Return [X, Y] of the center of cell containing provided text 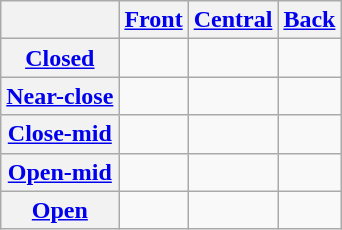
Open [60, 210]
Front [154, 20]
Close-mid [60, 134]
Back [310, 20]
Near-close [60, 96]
Central [233, 20]
Closed [60, 58]
Open-mid [60, 172]
